Scan for the cell matching the given text and deliver its (X, Y) coordinate at center. 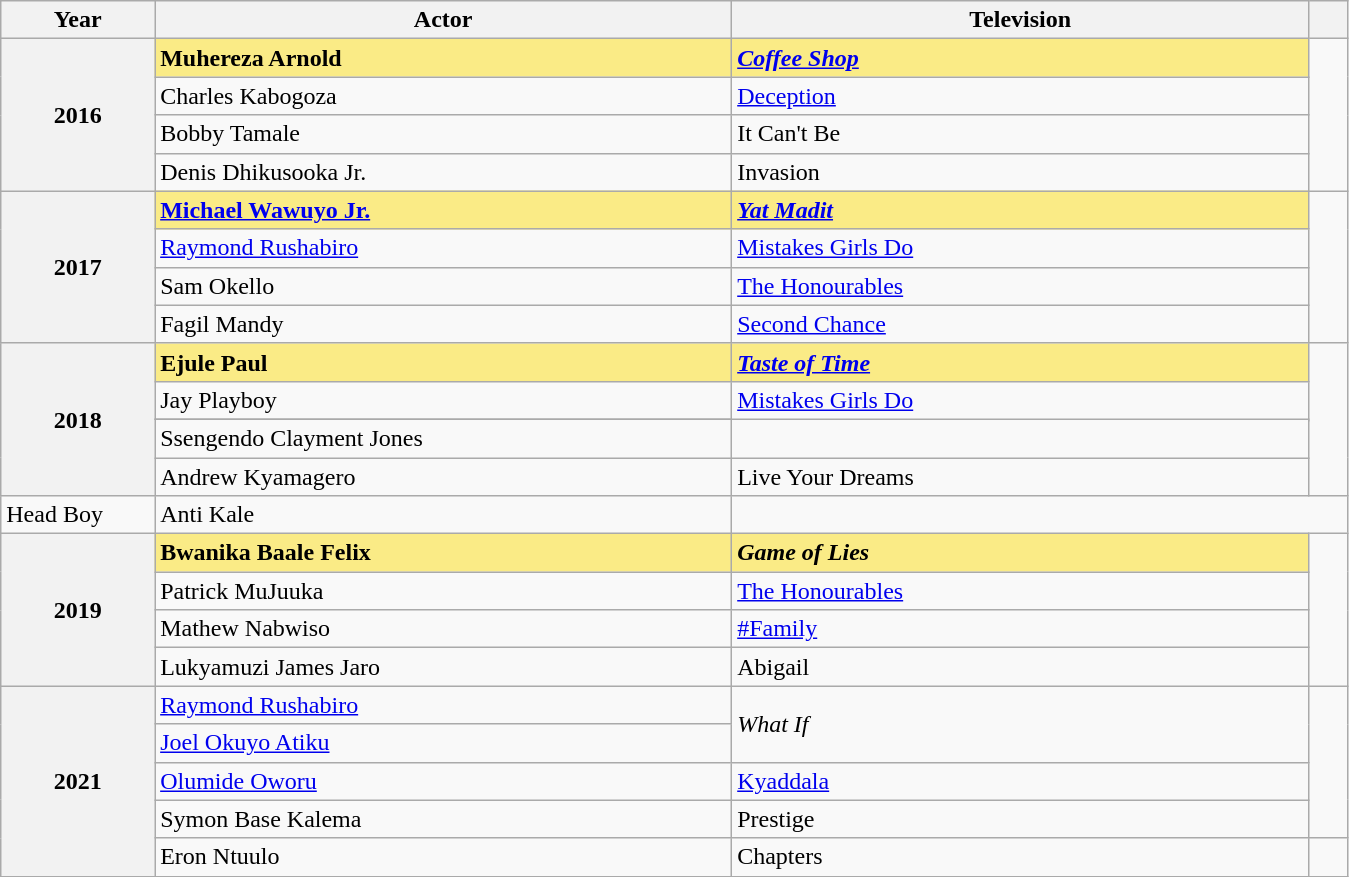
Anti Kale (444, 515)
Second Chance (1020, 324)
2016 (78, 115)
Year (78, 20)
Coffee Shop (1020, 58)
Head Boy (78, 515)
Game of Lies (1020, 553)
#Family (1020, 629)
Symon Base Kalema (444, 819)
Chapters (1020, 857)
Abigail (1020, 667)
What If (1020, 724)
Taste of Time (1020, 362)
2019 (78, 610)
2021 (78, 781)
Charles Kabogoza (444, 96)
Yat Madit (1020, 210)
Live Your Dreams (1020, 477)
Muhereza Arnold (444, 58)
Sam Okello (444, 286)
Joel Okuyo Atiku (444, 743)
Invasion (1020, 172)
It Can't Be (1020, 134)
Ssengendo Clayment Jones (444, 438)
Mathew Nabwiso (444, 629)
2017 (78, 267)
Michael Wawuyo Jr. (444, 210)
Andrew Kyamagero (444, 477)
2018 (78, 419)
Denis Dhikusooka Jr. (444, 172)
Television (1020, 20)
Patrick MuJuuka (444, 591)
Eron Ntuulo (444, 857)
Actor (444, 20)
Bwanika Baale Felix (444, 553)
Jay Playboy (444, 400)
Kyaddala (1020, 781)
Prestige (1020, 819)
Olumide Oworu (444, 781)
Deception (1020, 96)
Fagil Mandy (444, 324)
Lukyamuzi James Jaro (444, 667)
Ejule Paul (444, 362)
Bobby Tamale (444, 134)
